Detect which cell encompasses the target text, then output its (x, y) center coordinate. 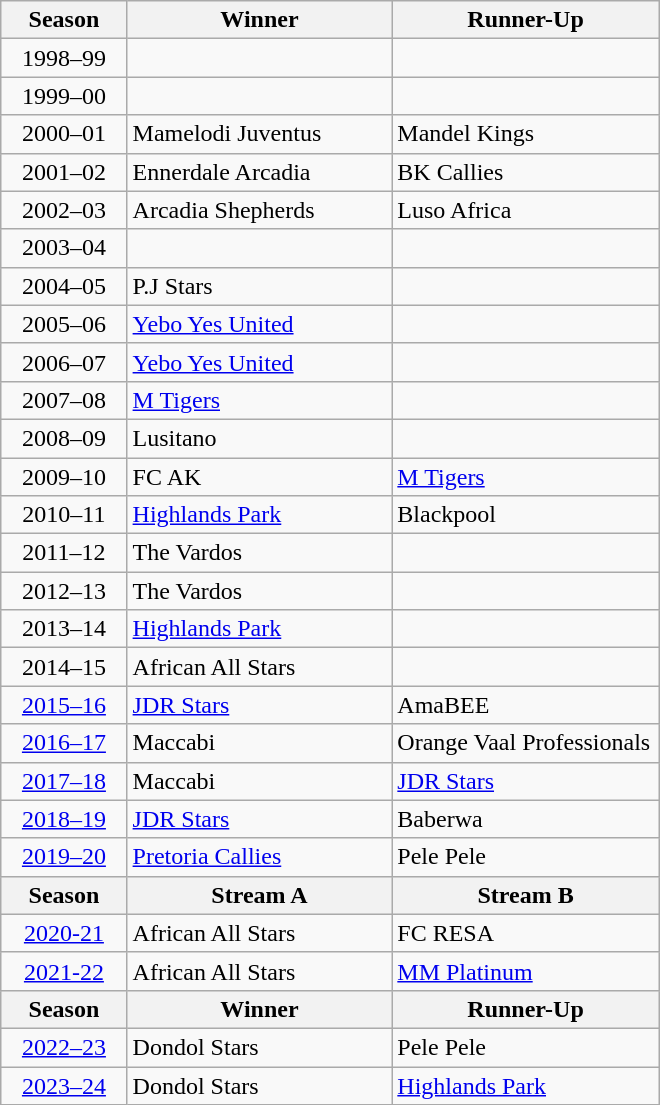
Luso Africa (526, 210)
2004–05 (64, 286)
Blackpool (526, 515)
FC RESA (526, 933)
Pretoria Callies (260, 857)
2014–15 (64, 667)
2020-21 (64, 933)
2008–09 (64, 438)
2006–07 (64, 362)
Arcadia Shepherds (260, 210)
2005–06 (64, 324)
FC AK (260, 477)
Mamelodi Juventus (260, 134)
Stream A (260, 895)
P.J Stars (260, 286)
2003–04 (64, 248)
2017–18 (64, 781)
MM Platinum (526, 971)
2007–08 (64, 400)
2016–17 (64, 743)
2011–12 (64, 553)
2019–20 (64, 857)
2001–02 (64, 172)
2018–19 (64, 819)
Baberwa (526, 819)
Orange Vaal Professionals (526, 743)
Ennerdale Arcadia (260, 172)
2013–14 (64, 629)
2022–23 (64, 1047)
BK Callies (526, 172)
1998–99 (64, 58)
1999–00 (64, 96)
AmaBEE (526, 705)
2010–11 (64, 515)
2021-22 (64, 971)
Mandel Kings (526, 134)
2023–24 (64, 1085)
2000–01 (64, 134)
Stream B (526, 895)
Lusitano (260, 438)
2012–13 (64, 591)
2015–16 (64, 705)
2009–10 (64, 477)
2002–03 (64, 210)
